Pinpoint the cell where the given text exists, returning its (X, Y) midpoint coordinate. 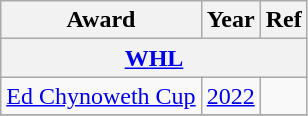
2022 (230, 96)
WHL (154, 58)
Year (230, 20)
Ed Chynoweth Cup (101, 96)
Award (101, 20)
Ref (284, 20)
